Identify which cell holds the provided text, then report its [x, y] central coordinate. 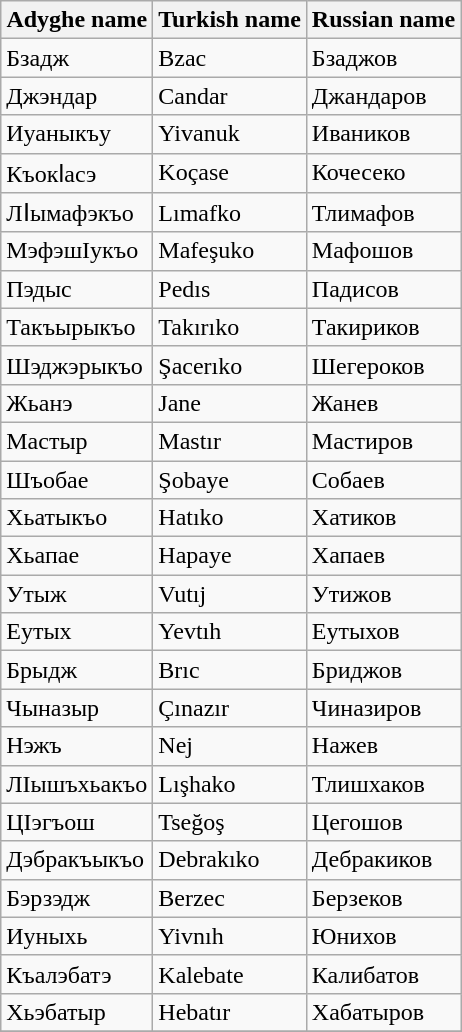
Brıc [230, 670]
Кочесеко [383, 173]
ЛӀымафэкъо [77, 213]
Чиназиров [383, 708]
Çınazır [230, 708]
Жьанэ [77, 403]
Хьатыкъо [77, 518]
Хатиков [383, 518]
Джандаров [383, 96]
Нэжъ [77, 746]
Къалэбатэ [77, 974]
Russian name [383, 20]
Hebatır [230, 1012]
Pedıs [230, 289]
Еутых [77, 632]
Bzac [230, 58]
Дэбракъыкъо [77, 860]
Mafeşuko [230, 251]
Шегероков [383, 365]
Koçase [230, 173]
Хьапае [77, 556]
Mastır [230, 441]
Şobaye [230, 479]
Хабатыров [383, 1012]
Шэджэрыкъо [77, 365]
Такъырыкъо [77, 327]
Adyghe name [77, 20]
Nej [230, 746]
Candar [230, 96]
Утыж [77, 594]
Дебракиков [383, 860]
Иваников [383, 134]
Мастиров [383, 441]
Утижов [383, 594]
Yivnıh [230, 936]
Yivanuk [230, 134]
Хапаев [383, 556]
Пэдыс [77, 289]
Цегошов [383, 822]
Жанев [383, 403]
Иуныхь [77, 936]
Бэрзэдж [77, 898]
Мастыр [77, 441]
Къокӏасэ [77, 173]
Тлишхаков [383, 784]
Kalebate [230, 974]
МэфэшIукъо [77, 251]
ЦIэгъош [77, 822]
Такириков [383, 327]
Юнихов [383, 936]
Нажев [383, 746]
Тлимафов [383, 213]
ЛIышъхьакъо [77, 784]
Бзадж [77, 58]
Jane [230, 403]
Еутыхов [383, 632]
Джэндар [77, 96]
Lışhako [230, 784]
Hapaye [230, 556]
Бзаджов [383, 58]
Takırıko [230, 327]
Мафошов [383, 251]
Иуаныкъу [77, 134]
Turkish name [230, 20]
Hatıko [230, 518]
Хьэбатыр [77, 1012]
Yevtıh [230, 632]
Lımafko [230, 213]
Собаев [383, 479]
Брыдж [77, 670]
Бриджов [383, 670]
Шъобае [77, 479]
Берзеков [383, 898]
Tseğoş [230, 822]
Berzec [230, 898]
Калибатов [383, 974]
Debrakıko [230, 860]
Şacerıko [230, 365]
Vutıj [230, 594]
Падисов [383, 289]
Чыназыр [77, 708]
